Provide the [x, y] coordinate of the cell's center where the given text is located.  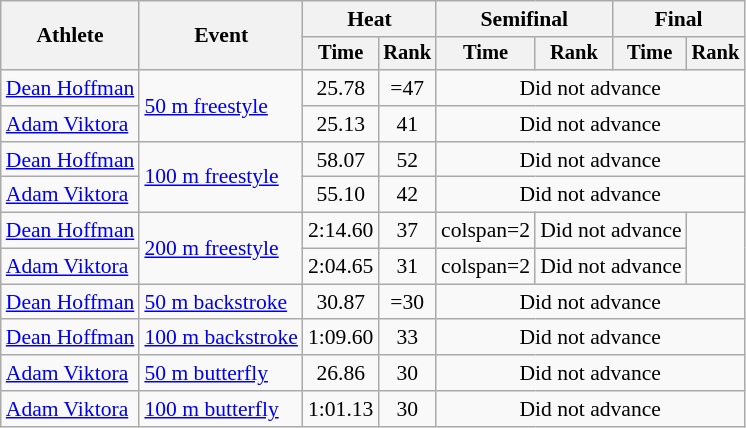
42 [407, 195]
1:01.13 [340, 409]
55.10 [340, 195]
1:09.60 [340, 338]
2:14.60 [340, 231]
25.78 [340, 88]
=47 [407, 88]
52 [407, 160]
2:04.65 [340, 267]
33 [407, 338]
Athlete [70, 36]
50 m freestyle [221, 106]
100 m butterfly [221, 409]
100 m backstroke [221, 338]
Event [221, 36]
26.86 [340, 373]
Final [679, 19]
100 m freestyle [221, 178]
50 m butterfly [221, 373]
25.13 [340, 124]
50 m backstroke [221, 302]
Semifinal [524, 19]
58.07 [340, 160]
41 [407, 124]
Heat [370, 19]
31 [407, 267]
=30 [407, 302]
200 m freestyle [221, 248]
30.87 [340, 302]
37 [407, 231]
